Scan for the cell matching the given text and deliver its (X, Y) coordinate at center. 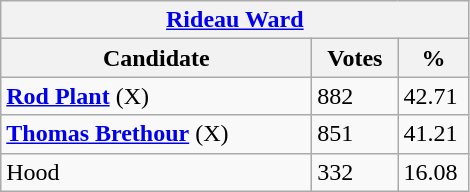
Votes (355, 58)
16.08 (434, 172)
Hood (156, 172)
42.71 (434, 96)
41.21 (434, 134)
Rideau Ward (235, 20)
Thomas Brethour (X) (156, 134)
332 (355, 172)
851 (355, 134)
Rod Plant (X) (156, 96)
Candidate (156, 58)
882 (355, 96)
% (434, 58)
